For the text-containing cell, return its midpoint in [x, y] coordinate format. 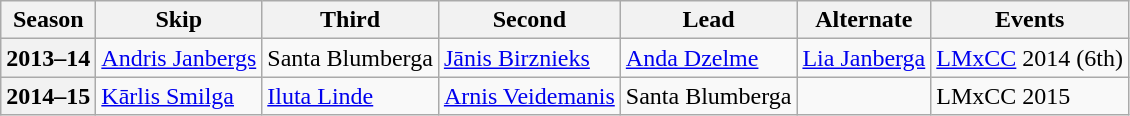
Second [529, 20]
Anda Dzelme [708, 58]
Iluta Linde [350, 96]
Jānis Birznieks [529, 58]
LMxCC 2014 (6th) [1030, 58]
2014–15 [48, 96]
LMxCC 2015 [1030, 96]
Lia Janberga [864, 58]
Lead [708, 20]
Events [1030, 20]
Arnis Veidemanis [529, 96]
Season [48, 20]
Andris Janbergs [179, 58]
Third [350, 20]
Alternate [864, 20]
Kārlis Smilga [179, 96]
Skip [179, 20]
2013–14 [48, 58]
